Extract the (x, y) coordinate from the center of the cell holding the provided text.  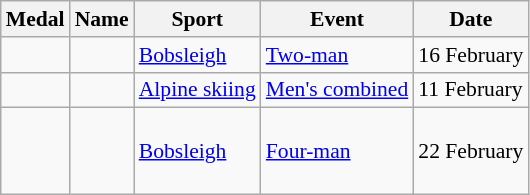
11 February (470, 90)
Name (102, 19)
Alpine skiing (198, 90)
Sport (198, 19)
Medal (36, 19)
Date (470, 19)
Men's combined (338, 90)
Event (338, 19)
22 February (470, 152)
Two-man (338, 55)
16 February (470, 55)
Four-man (338, 152)
